Extract the [X, Y] coordinate from the center of the cell holding the provided text.  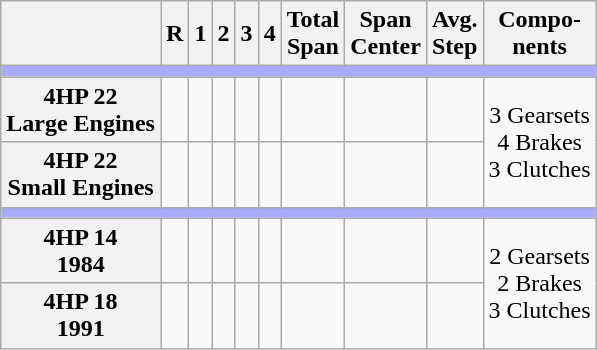
4HP 22Large Engines [81, 110]
3 [246, 34]
2 [224, 34]
4HP 181991 [81, 316]
R [174, 34]
2 Gearsets2 Brakes3 Clutches [540, 283]
TotalSpan [313, 34]
Compo-nents [540, 34]
4HP 22Small Engines [81, 174]
Avg.Step [454, 34]
SpanCenter [386, 34]
4 [270, 34]
3 Gearsets4 Brakes3 Clutches [540, 142]
1 [200, 34]
4HP 141984 [81, 250]
